Detect which cell encompasses the target text, then output its [x, y] center coordinate. 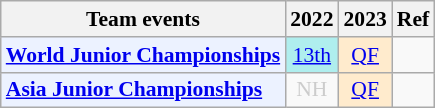
2022 [312, 19]
Team events [143, 19]
13th [312, 55]
Asia Junior Championships [143, 90]
Ref [413, 19]
NH [312, 90]
2023 [366, 19]
World Junior Championships [143, 55]
